Scan for the cell matching the given text and deliver its (x, y) coordinate at center. 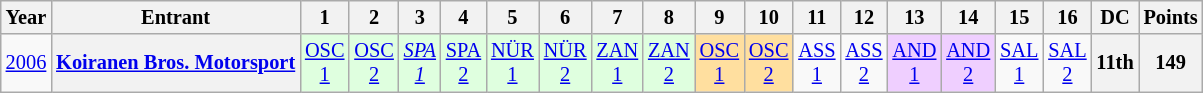
ZAN1 (617, 63)
AND1 (914, 63)
SPA1 (420, 63)
2 (374, 17)
6 (566, 17)
16 (1067, 17)
Koiranen Bros. Motorsport (176, 63)
SPA2 (464, 63)
14 (968, 17)
4 (464, 17)
1 (324, 17)
SAL2 (1067, 63)
DC (1116, 17)
Entrant (176, 17)
3 (420, 17)
11th (1116, 63)
ZAN2 (669, 63)
15 (1019, 17)
7 (617, 17)
NÜR2 (566, 63)
8 (669, 17)
2006 (26, 63)
Points (1171, 17)
AND2 (968, 63)
ASS1 (816, 63)
NÜR1 (512, 63)
Year (26, 17)
SAL1 (1019, 63)
5 (512, 17)
10 (768, 17)
9 (720, 17)
149 (1171, 63)
ASS2 (864, 63)
12 (864, 17)
11 (816, 17)
13 (914, 17)
